Find where the given text appears and provide that cell's center as [X, Y] coordinate. 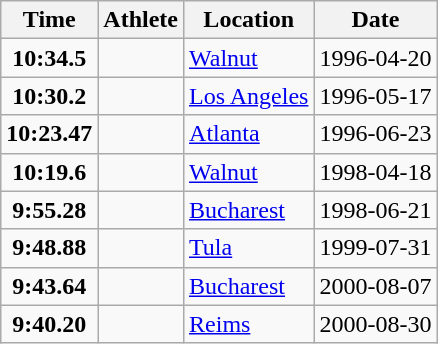
1998-04-18 [376, 172]
2000-08-07 [376, 286]
Location [249, 20]
1996-06-23 [376, 134]
9:40.20 [50, 324]
Tula [249, 248]
10:34.5 [50, 58]
Los Angeles [249, 96]
Atlanta [249, 134]
Date [376, 20]
Reims [249, 324]
Athlete [141, 20]
1999-07-31 [376, 248]
1998-06-21 [376, 210]
1996-05-17 [376, 96]
10:19.6 [50, 172]
10:30.2 [50, 96]
9:55.28 [50, 210]
9:43.64 [50, 286]
1996-04-20 [376, 58]
Time [50, 20]
2000-08-30 [376, 324]
9:48.88 [50, 248]
10:23.47 [50, 134]
